From the cell containing the given text, extract its center point as [x, y] coordinate. 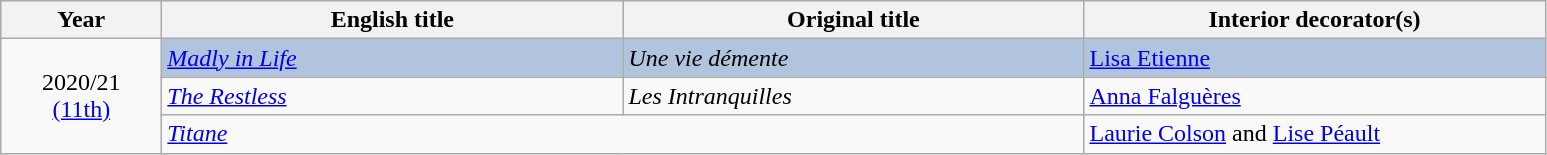
The Restless [392, 96]
Une vie démente [854, 58]
Year [82, 20]
Madly in Life [392, 58]
2020/21(11th) [82, 96]
Laurie Colson and Lise Péault [1314, 134]
English title [392, 20]
Lisa Etienne [1314, 58]
Original title [854, 20]
Anna Falguères [1314, 96]
Titane [623, 134]
Les Intranquilles [854, 96]
Interior decorator(s) [1314, 20]
